Determine the [X, Y] coordinate at the center of the cell enclosing the given text.  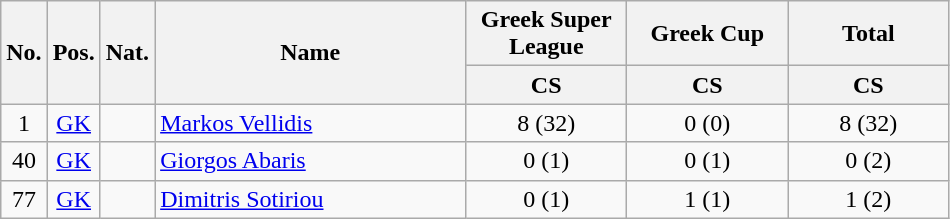
0 (0) [708, 123]
Total [868, 34]
No. [24, 52]
Nat. [127, 52]
1 (1) [708, 199]
0 (2) [868, 161]
Greek Super League [546, 34]
Giorgos Abaris [310, 161]
Name [310, 52]
40 [24, 161]
1 (2) [868, 199]
Pos. [74, 52]
Dimitris Sotiriou [310, 199]
1 [24, 123]
Greek Cup [708, 34]
Markos Vellidis [310, 123]
77 [24, 199]
